Return the (X, Y) coordinate for the center point of the cell that contains the specified text.  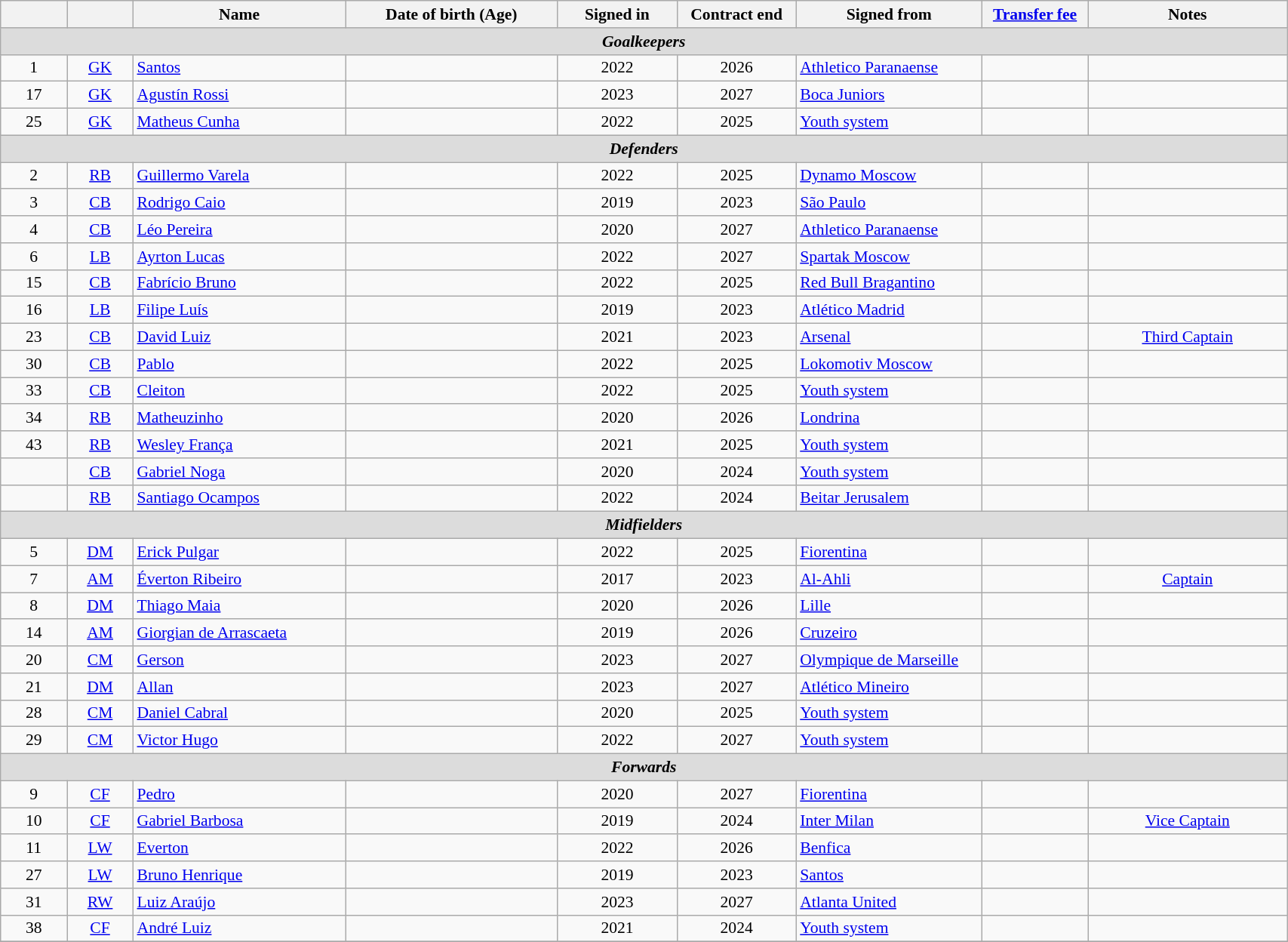
Guillermo Varela (238, 176)
RW (100, 902)
10 (34, 821)
Transfer fee (1035, 14)
Dynamo Moscow (889, 176)
29 (34, 740)
Everton (238, 848)
1 (34, 68)
Santiago Ocampos (238, 498)
Pedro (238, 794)
Notes (1188, 14)
28 (34, 713)
Matheuzinho (238, 418)
Vice Captain (1188, 821)
Olympique de Marseille (889, 660)
Erick Pulgar (238, 553)
Thiago Maia (238, 606)
Fabrício Bruno (238, 283)
Wesley França (238, 445)
Name (238, 14)
9 (34, 794)
Midfielders (644, 525)
11 (34, 848)
15 (34, 283)
Atlético Madrid (889, 310)
31 (34, 902)
Inter Milan (889, 821)
Allan (238, 687)
4 (34, 229)
34 (34, 418)
Éverton Ribeiro (238, 579)
3 (34, 203)
Defenders (644, 149)
21 (34, 687)
20 (34, 660)
Boca Juniors (889, 95)
Red Bull Bragantino (889, 283)
Giorgian de Arrascaeta (238, 633)
17 (34, 95)
38 (34, 928)
27 (34, 875)
Lille (889, 606)
Matheus Cunha (238, 122)
Filipe Luís (238, 310)
Goalkeepers (644, 42)
30 (34, 364)
14 (34, 633)
Luiz Araújo (238, 902)
Victor Hugo (238, 740)
Daniel Cabral (238, 713)
Al-Ahli (889, 579)
Lokomotiv Moscow (889, 364)
Atlético Mineiro (889, 687)
7 (34, 579)
Beitar Jerusalem (889, 498)
Atlanta United (889, 902)
Arsenal (889, 337)
Londrina (889, 418)
2017 (617, 579)
Third Captain (1188, 337)
Gerson (238, 660)
Spartak Moscow (889, 257)
Léo Pereira (238, 229)
Bruno Henrique (238, 875)
Date of birth (Age) (451, 14)
43 (34, 445)
Cleiton (238, 391)
16 (34, 310)
6 (34, 257)
Ayrton Lucas (238, 257)
São Paulo (889, 203)
Forwards (644, 768)
Contract end (736, 14)
Benfica (889, 848)
Captain (1188, 579)
David Luiz (238, 337)
33 (34, 391)
Cruzeiro (889, 633)
2 (34, 176)
Agustín Rossi (238, 95)
Rodrigo Caio (238, 203)
25 (34, 122)
Signed in (617, 14)
André Luiz (238, 928)
8 (34, 606)
Gabriel Noga (238, 472)
23 (34, 337)
Signed from (889, 14)
5 (34, 553)
Pablo (238, 364)
Gabriel Barbosa (238, 821)
